Extract the (X, Y) coordinate from the center of the cell holding the provided text.  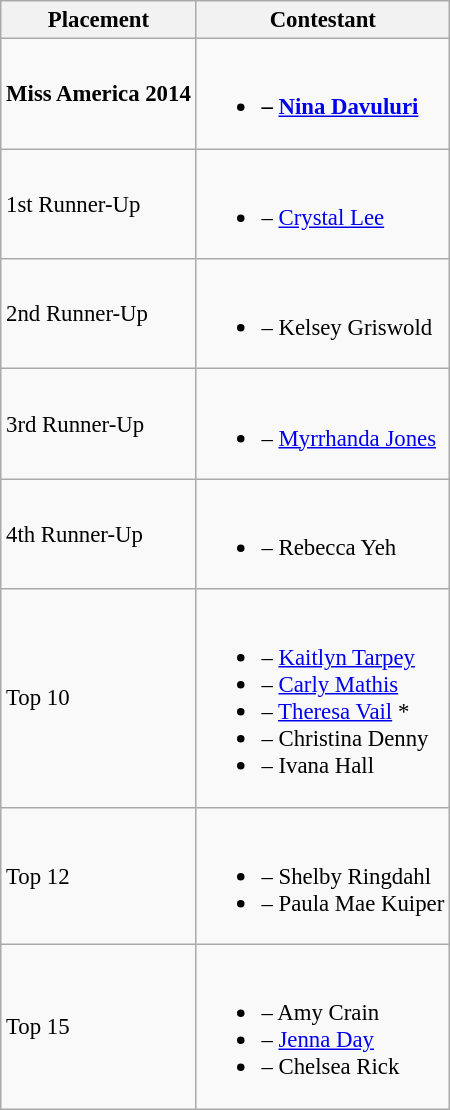
Top 15 (98, 1027)
3rd Runner-Up (98, 424)
1st Runner-Up (98, 204)
Miss America 2014 (98, 94)
2nd Runner-Up (98, 314)
– Kelsey Griswold (322, 314)
– Myrrhanda Jones (322, 424)
– Shelby Ringdahl – Paula Mae Kuiper (322, 876)
Placement (98, 20)
Top 12 (98, 876)
4th Runner-Up (98, 534)
Contestant (322, 20)
– Kaitlyn Tarpey – Carly Mathis – Theresa Vail * – Christina Denny – Ivana Hall (322, 698)
Top 10 (98, 698)
– Amy Crain – Jenna Day – Chelsea Rick (322, 1027)
– Crystal Lee (322, 204)
– Rebecca Yeh (322, 534)
– Nina Davuluri (322, 94)
